Identify which cell holds the provided text, then report its (x, y) central coordinate. 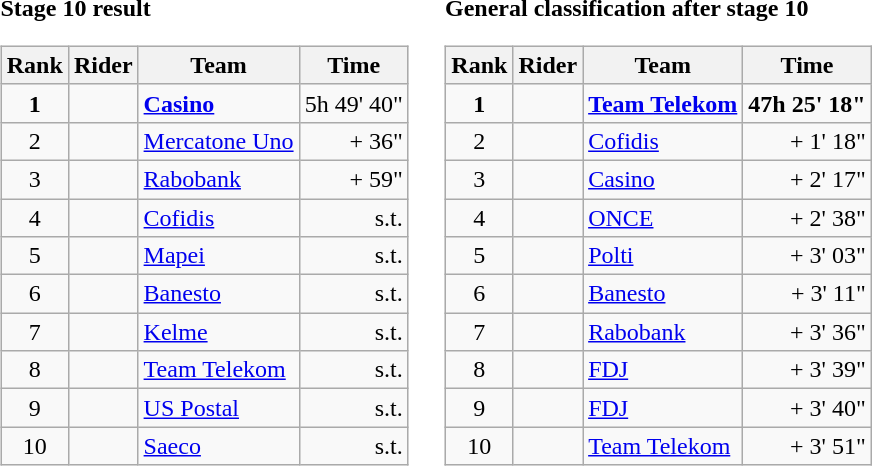
+ 3' 36" (807, 332)
Polti (663, 256)
Mercatone Uno (218, 141)
5h 49' 40" (354, 103)
47h 25' 18" (807, 103)
US Postal (218, 408)
Mapei (218, 256)
+ 3' 40" (807, 408)
+ 3' 39" (807, 370)
+ 2' 17" (807, 179)
+ 59" (354, 179)
+ 2' 38" (807, 217)
+ 3' 03" (807, 256)
Saeco (218, 446)
+ 3' 11" (807, 294)
ONCE (663, 217)
+ 36" (354, 141)
+ 1' 18" (807, 141)
Kelme (218, 332)
+ 3' 51" (807, 446)
